For the text-containing cell, return its midpoint in (X, Y) coordinate format. 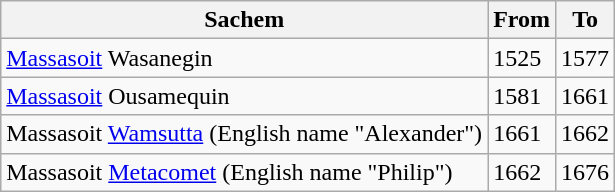
1581 (522, 96)
Massasoit Wasanegin (244, 58)
1577 (586, 58)
1676 (586, 172)
To (586, 20)
Sachem (244, 20)
Massasoit Metacomet (English name "Philip") (244, 172)
Massasoit Ousamequin (244, 96)
From (522, 20)
1525 (522, 58)
Massasoit Wamsutta (English name "Alexander") (244, 134)
